Extract the (x, y) coordinate from the center of the cell holding the provided text.  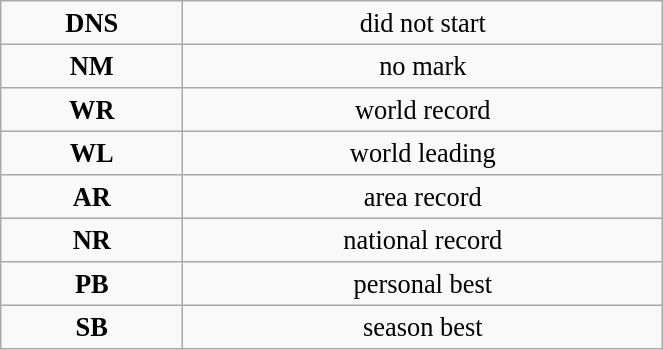
NR (92, 240)
NM (92, 66)
AR (92, 197)
WR (92, 109)
personal best (423, 284)
season best (423, 327)
did not start (423, 22)
PB (92, 284)
world record (423, 109)
national record (423, 240)
DNS (92, 22)
no mark (423, 66)
world leading (423, 153)
WL (92, 153)
area record (423, 197)
SB (92, 327)
